Find where the given text appears and provide that cell's center as [X, Y] coordinate. 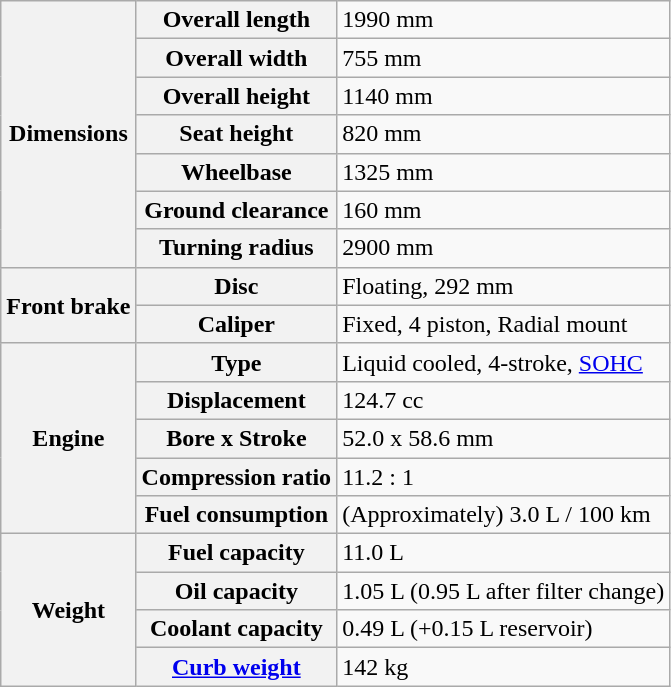
Fixed, 4 piston, Radial mount [504, 324]
1140 mm [504, 96]
Seat height [236, 134]
124.7 cc [504, 400]
11.0 L [504, 553]
Dimensions [68, 134]
Compression ratio [236, 477]
2900 mm [504, 248]
820 mm [504, 134]
Turning radius [236, 248]
142 kg [504, 667]
(Approximately) 3.0 L / 100 km [504, 515]
Curb weight [236, 667]
Floating, 292 mm [504, 286]
Wheelbase [236, 172]
Liquid cooled, 4-stroke, SOHC [504, 362]
Fuel capacity [236, 553]
Oil capacity [236, 591]
52.0 x 58.6 mm [504, 438]
Caliper [236, 324]
Coolant capacity [236, 629]
Overall height [236, 96]
755 mm [504, 58]
Displacement [236, 400]
1990 mm [504, 20]
Fuel consumption [236, 515]
1.05 L (0.95 L after filter change) [504, 591]
Overall width [236, 58]
Engine [68, 438]
Bore x Stroke [236, 438]
0.49 L (+0.15 L reservoir) [504, 629]
Front brake [68, 305]
Overall length [236, 20]
1325 mm [504, 172]
Type [236, 362]
11.2 : 1 [504, 477]
Ground clearance [236, 210]
160 mm [504, 210]
Weight [68, 610]
Disc [236, 286]
